Locate the cell with the specified text and output its [X, Y] center coordinate. 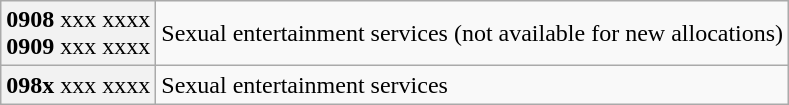
0908 xxx xxxx0909 xxx xxxx [78, 34]
Sexual entertainment services [472, 85]
Sexual entertainment services (not available for new allocations) [472, 34]
098x xxx xxxx [78, 85]
